Return the (x, y) coordinate for the center point of the cell that contains the specified text.  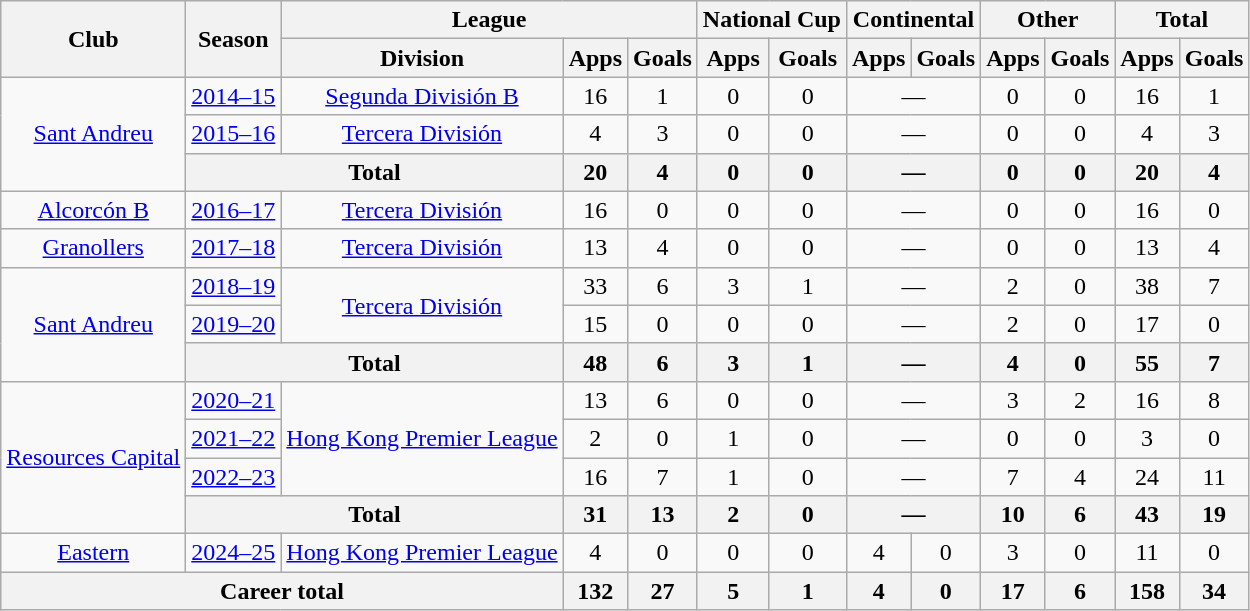
Alcorcón B (94, 210)
Granollers (94, 248)
2018–19 (234, 286)
5 (733, 591)
2020–21 (234, 400)
Season (234, 39)
24 (1147, 477)
48 (595, 362)
43 (1147, 515)
55 (1147, 362)
31 (595, 515)
132 (595, 591)
Segunda División B (422, 96)
10 (1013, 515)
League (490, 20)
8 (1214, 400)
15 (595, 324)
Division (422, 58)
34 (1214, 591)
33 (595, 286)
27 (663, 591)
Other (1048, 20)
2019–20 (234, 324)
2015–16 (234, 134)
Eastern (94, 553)
19 (1214, 515)
2021–22 (234, 438)
2024–25 (234, 553)
Continental (913, 20)
2014–15 (234, 96)
Career total (282, 591)
Resources Capital (94, 457)
2022–23 (234, 477)
158 (1147, 591)
2017–18 (234, 248)
National Cup (772, 20)
38 (1147, 286)
Club (94, 39)
2016–17 (234, 210)
